Search for the cell housing the specified text and yield its (x, y) center coordinate. 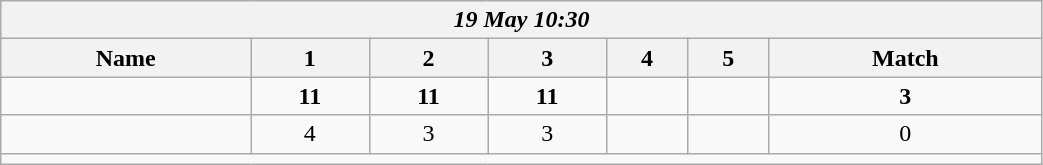
2 (428, 58)
0 (906, 134)
Name (126, 58)
1 (310, 58)
Match (906, 58)
5 (728, 58)
19 May 10:30 (522, 20)
